Scan for the cell matching the given text and deliver its [x, y] coordinate at center. 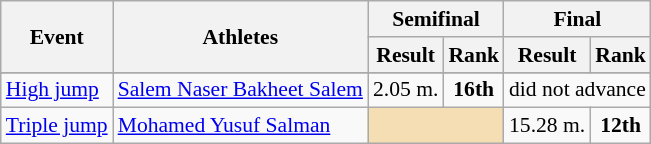
did not advance [578, 90]
Semifinal [436, 19]
Event [57, 36]
High jump [57, 90]
Athletes [240, 36]
15.28 m. [547, 126]
12th [620, 126]
Salem Naser Bakheet Salem [240, 90]
Mohamed Yusuf Salman [240, 126]
16th [474, 90]
Final [578, 19]
2.05 m. [406, 90]
Triple jump [57, 126]
